Determine the (x, y) coordinate at the center of the cell enclosing the given text.  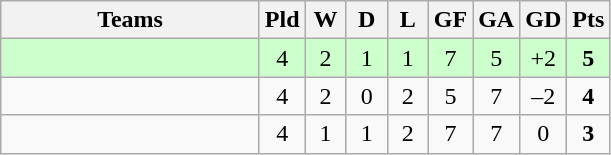
D (366, 20)
W (326, 20)
Teams (130, 20)
Pld (282, 20)
GA (496, 20)
Pts (588, 20)
L (408, 20)
+2 (544, 58)
–2 (544, 96)
3 (588, 134)
GD (544, 20)
GF (450, 20)
